Locate the cell with the specified text and output its (X, Y) center coordinate. 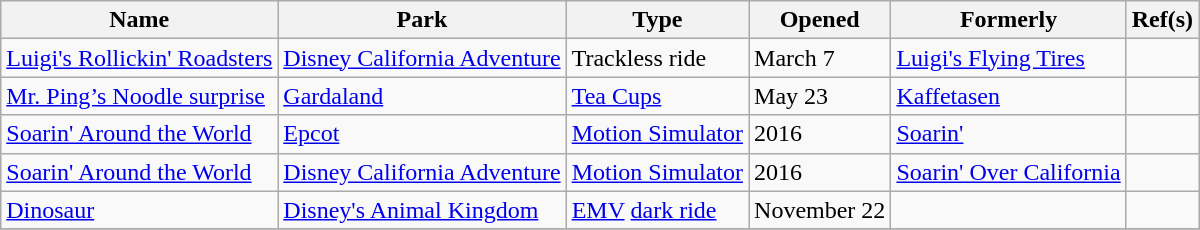
Tea Cups (657, 96)
May 23 (820, 96)
Luigi's Rollickin' Roadsters (140, 58)
Disney's Animal Kingdom (422, 210)
Mr. Ping’s Noodle surprise (140, 96)
Formerly (1008, 20)
Type (657, 20)
November 22 (820, 210)
Opened (820, 20)
Ref(s) (1162, 20)
Gardaland (422, 96)
March 7 (820, 58)
Dinosaur (140, 210)
Epcot (422, 134)
EMV dark ride (657, 210)
Luigi's Flying Tires (1008, 58)
Soarin' (1008, 134)
Name (140, 20)
Soarin' Over California (1008, 172)
Trackless ride (657, 58)
Kaffetasen (1008, 96)
Park (422, 20)
